Return the (X, Y) coordinate for the center point of the cell that contains the specified text.  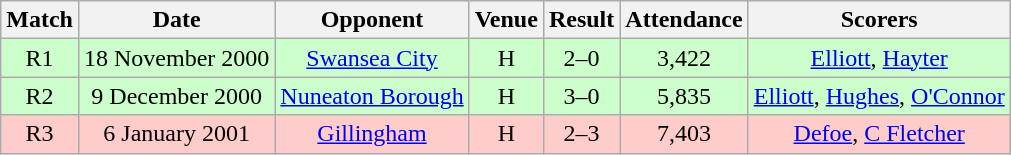
R2 (40, 96)
18 November 2000 (176, 58)
Swansea City (372, 58)
2–3 (581, 134)
7,403 (684, 134)
6 January 2001 (176, 134)
Result (581, 20)
R3 (40, 134)
Defoe, C Fletcher (879, 134)
Nuneaton Borough (372, 96)
2–0 (581, 58)
Attendance (684, 20)
Scorers (879, 20)
Elliott, Hughes, O'Connor (879, 96)
5,835 (684, 96)
Date (176, 20)
3,422 (684, 58)
9 December 2000 (176, 96)
Elliott, Hayter (879, 58)
Match (40, 20)
Venue (506, 20)
Gillingham (372, 134)
R1 (40, 58)
Opponent (372, 20)
3–0 (581, 96)
